Find where the given text appears and provide that cell's center as (X, Y) coordinate. 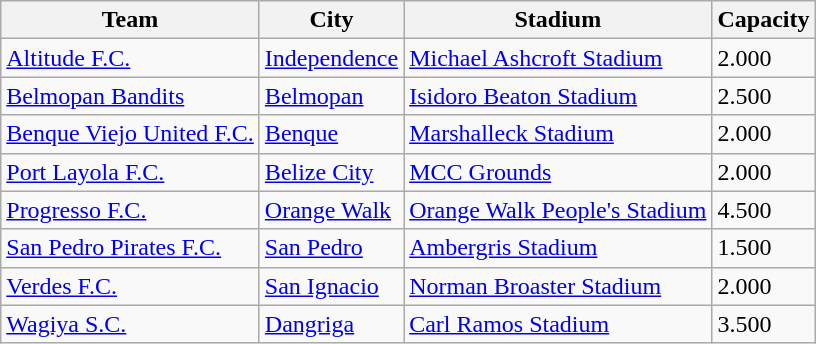
3.500 (764, 324)
Belmopan Bandits (130, 96)
San Ignacio (331, 286)
Carl Ramos Stadium (558, 324)
Belize City (331, 172)
San Pedro (331, 248)
Independence (331, 58)
Belmopan (331, 96)
Verdes F.C. (130, 286)
Marshalleck Stadium (558, 134)
Benque (331, 134)
Stadium (558, 20)
City (331, 20)
2.500 (764, 96)
San Pedro Pirates F.C. (130, 248)
Dangriga (331, 324)
MCC Grounds (558, 172)
Team (130, 20)
Port Layola F.C. (130, 172)
1.500 (764, 248)
Norman Broaster Stadium (558, 286)
Orange Walk (331, 210)
Michael Ashcroft Stadium (558, 58)
Altitude F.C. (130, 58)
Ambergris Stadium (558, 248)
Capacity (764, 20)
Isidoro Beaton Stadium (558, 96)
Wagiya S.C. (130, 324)
Orange Walk People's Stadium (558, 210)
4.500 (764, 210)
Benque Viejo United F.C. (130, 134)
Progresso F.C. (130, 210)
